From the cell containing the given text, extract its center point as (X, Y) coordinate. 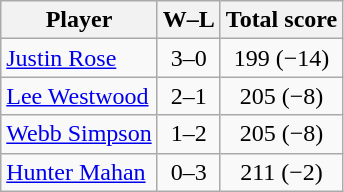
Total score (281, 20)
1–2 (188, 134)
211 (−2) (281, 172)
Hunter Mahan (79, 172)
Webb Simpson (79, 134)
Justin Rose (79, 58)
Player (79, 20)
199 (−14) (281, 58)
2–1 (188, 96)
Lee Westwood (79, 96)
3–0 (188, 58)
W–L (188, 20)
0–3 (188, 172)
